Search for the cell housing the specified text and yield its [x, y] center coordinate. 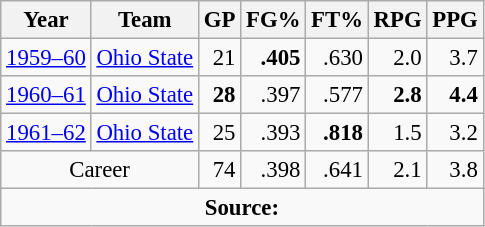
.818 [338, 133]
.630 [338, 58]
Career [100, 170]
3.8 [455, 170]
2.1 [398, 170]
25 [219, 133]
GP [219, 20]
4.4 [455, 95]
FT% [338, 20]
.405 [274, 58]
FG% [274, 20]
.577 [338, 95]
3.2 [455, 133]
.393 [274, 133]
.641 [338, 170]
1961–62 [46, 133]
28 [219, 95]
1960–61 [46, 95]
2.0 [398, 58]
.397 [274, 95]
1.5 [398, 133]
.398 [274, 170]
Team [144, 20]
PPG [455, 20]
Year [46, 20]
21 [219, 58]
Source: [242, 208]
1959–60 [46, 58]
3.7 [455, 58]
2.8 [398, 95]
RPG [398, 20]
74 [219, 170]
